Locate the cell with the specified text and output its (X, Y) center coordinate. 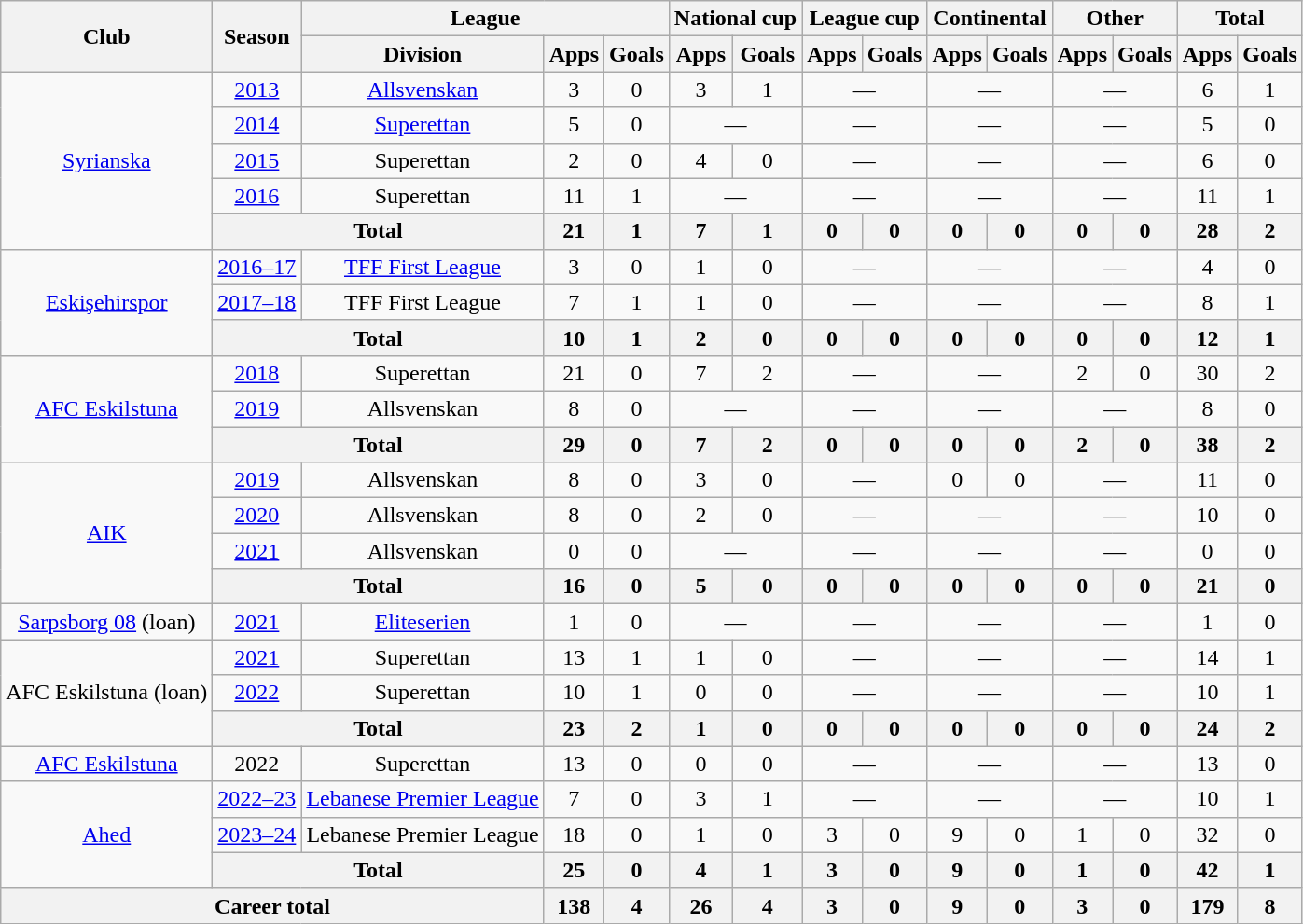
2014 (257, 125)
Club (106, 36)
2023–24 (257, 834)
League (485, 19)
2015 (257, 160)
2017–18 (257, 302)
2022–23 (257, 799)
Sarpsborg 08 (loan) (106, 622)
Eliteserien (423, 622)
23 (574, 728)
Division (423, 54)
Eskişehirspor (106, 302)
28 (1207, 231)
2016 (257, 196)
30 (1207, 373)
2018 (257, 373)
18 (574, 834)
National cup (735, 19)
Other (1115, 19)
25 (574, 870)
179 (1207, 905)
2016–17 (257, 267)
14 (1207, 657)
29 (574, 445)
16 (574, 586)
32 (1207, 834)
Syrianska (106, 160)
Ahed (106, 834)
38 (1207, 445)
Career total (272, 905)
League cup (865, 19)
24 (1207, 728)
42 (1207, 870)
Season (257, 36)
138 (574, 905)
2020 (257, 516)
2013 (257, 90)
AIK (106, 533)
26 (700, 905)
AFC Eskilstuna (loan) (106, 693)
Continental (990, 19)
12 (1207, 338)
